Scan for the cell matching the given text and deliver its (x, y) coordinate at center. 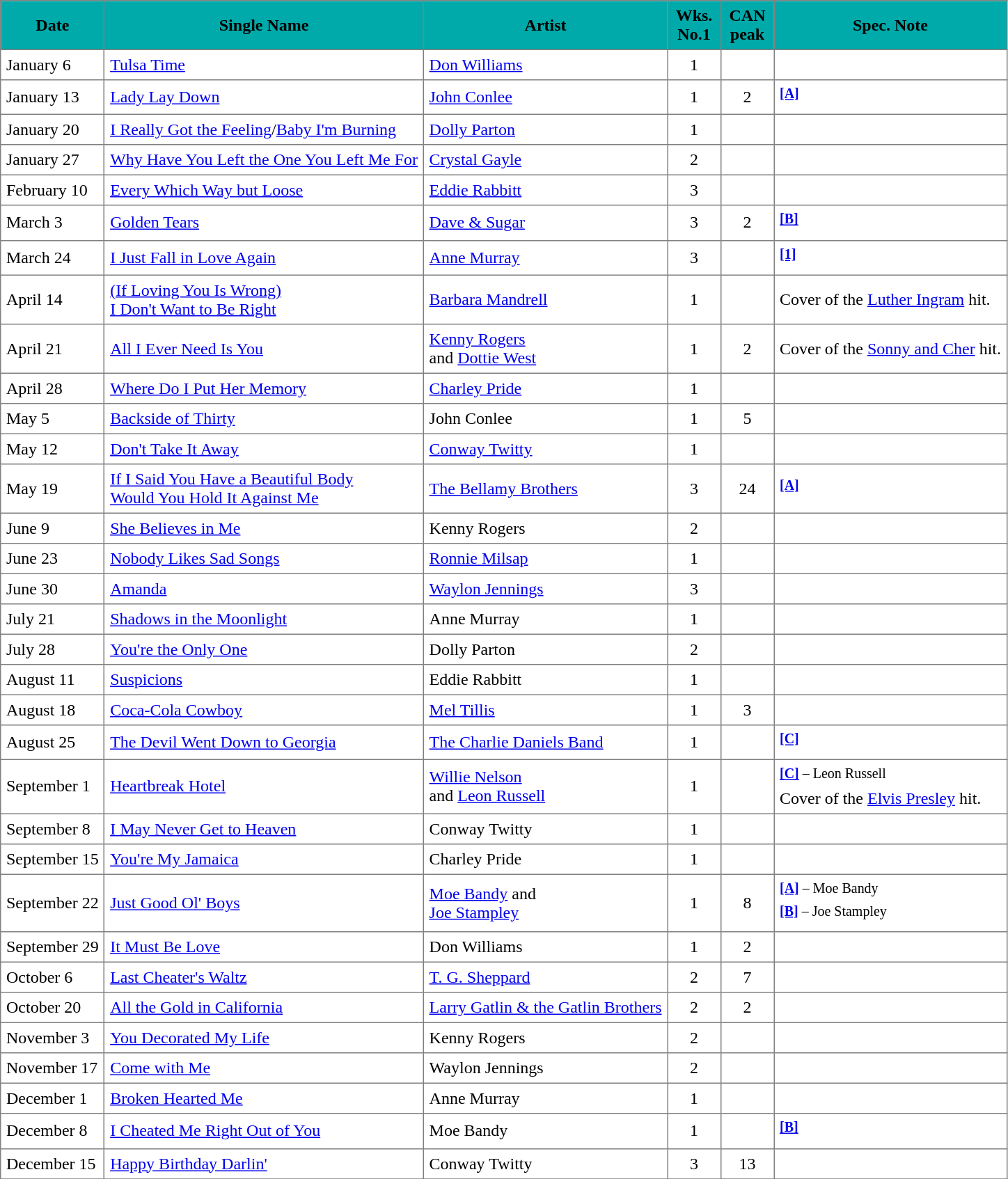
[C] – Leon RussellCover of the Elvis Presley hit. (890, 786)
June 23 (53, 559)
Ronnie Milsap (545, 559)
December 15 (53, 1164)
Just Good Ol' Boys (264, 903)
[A] – Moe Bandy[B] – Joe Stampley (890, 903)
October 20 (53, 1008)
I May Never Get to Heaven (264, 829)
September 1 (53, 786)
August 25 (53, 743)
(If Loving You Is Wrong)I Don't Want to Be Right (264, 299)
Lady Lay Down (264, 97)
Shadows in the Moonlight (264, 619)
May 12 (53, 449)
Date (53, 25)
September 22 (53, 903)
Dave & Sugar (545, 223)
I Just Fall in Love Again (264, 258)
The Bellamy Brothers (545, 489)
March 24 (53, 258)
May 5 (53, 419)
Every Which Way but Loose (264, 191)
24 (747, 489)
December 1 (53, 1099)
July 21 (53, 619)
December 8 (53, 1131)
Moe Bandy andJoe Stampley (545, 903)
March 3 (53, 223)
[1] (890, 258)
The Charlie Daniels Band (545, 743)
Happy Birthday Darlin' (264, 1164)
Moe Bandy (545, 1131)
Tulsa Time (264, 65)
I Really Got the Feeling/Baby I'm Burning (264, 130)
May 19 (53, 489)
I Cheated Me Right Out of You (264, 1131)
The Devil Went Down to Georgia (264, 743)
February 10 (53, 191)
CAN peak (747, 25)
Barbara Mandrell (545, 299)
It Must Be Love (264, 947)
Coca-Cola Cowboy (264, 710)
Where Do I Put Her Memory (264, 388)
Kenny Rogersand Dottie West (545, 349)
July 28 (53, 649)
Amanda (264, 589)
Why Have You Left the One You Left Me For (264, 160)
If I Said You Have a Beautiful BodyWould You Hold It Against Me (264, 489)
Spec. Note (890, 25)
January 6 (53, 65)
January 20 (53, 130)
Artist (545, 25)
All I Ever Need Is You (264, 349)
September 8 (53, 829)
October 6 (53, 978)
Willie Nelsonand Leon Russell (545, 786)
Larry Gatlin & the Gatlin Brothers (545, 1008)
Single Name (264, 25)
April 21 (53, 349)
September 29 (53, 947)
Suspicions (264, 680)
Nobody Likes Sad Songs (264, 559)
Broken Hearted Me (264, 1099)
5 (747, 419)
Crystal Gayle (545, 160)
June 30 (53, 589)
8 (747, 903)
Last Cheater's Waltz (264, 978)
She Believes in Me (264, 528)
7 (747, 978)
Wks. No.1 (694, 25)
September 15 (53, 859)
June 9 (53, 528)
Heartbreak Hotel (264, 786)
13 (747, 1164)
August 11 (53, 680)
T. G. Sheppard (545, 978)
All the Gold in California (264, 1008)
November 17 (53, 1068)
January 27 (53, 160)
November 3 (53, 1038)
Cover of the Luther Ingram hit. (890, 299)
April 14 (53, 299)
Cover of the Sonny and Cher hit. (890, 349)
Backside of Thirty (264, 419)
January 13 (53, 97)
Come with Me (264, 1068)
Mel Tillis (545, 710)
You're the Only One (264, 649)
April 28 (53, 388)
You're My Jamaica (264, 859)
You Decorated My Life (264, 1038)
Don't Take It Away (264, 449)
August 18 (53, 710)
[C] (890, 743)
Golden Tears (264, 223)
